Scan for the cell matching the given text and deliver its [x, y] coordinate at center. 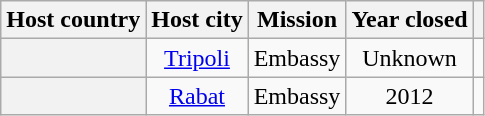
2012 [410, 96]
Year closed [410, 20]
Tripoli [197, 58]
Host city [197, 20]
Unknown [410, 58]
Mission [297, 20]
Host country [74, 20]
Rabat [197, 96]
